From the cell containing the given text, extract its center point as (X, Y) coordinate. 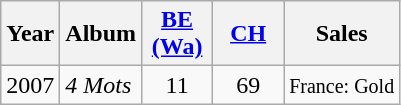
Sales (342, 34)
CH (248, 34)
4 Mots (101, 85)
BE (Wa) (178, 34)
11 (178, 85)
France: Gold (342, 85)
69 (248, 85)
Year (30, 34)
2007 (30, 85)
Album (101, 34)
